Search for the cell housing the specified text and yield its (X, Y) center coordinate. 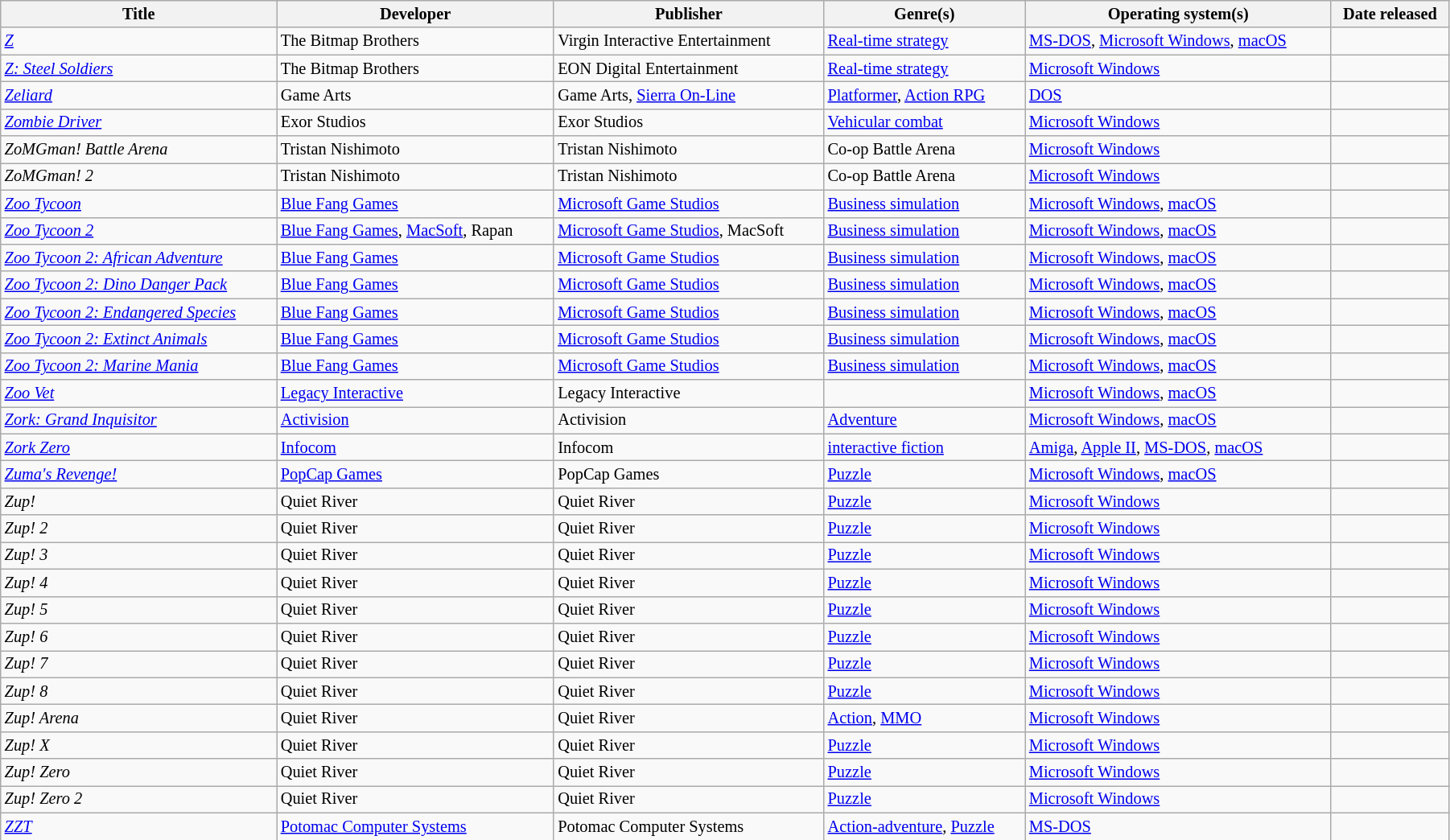
Zoo Tycoon 2: Endangered Species (138, 312)
Zombie Driver (138, 122)
Adventure (925, 420)
Zoo Tycoon 2: Marine Mania (138, 366)
Zup! 3 (138, 555)
Zoo Tycoon 2: African Adventure (138, 257)
Zup! 5 (138, 610)
Zup! (138, 501)
Zup! 2 (138, 529)
Publisher (689, 14)
Operating system(s) (1178, 14)
Zork Zero (138, 447)
Blue Fang Games, MacSoft, Rapan (415, 231)
Developer (415, 14)
Genre(s) (925, 14)
Zoo Tycoon (138, 204)
Zoo Tycoon 2: Extinct Animals (138, 339)
Zoo Tycoon 2 (138, 231)
ZoMGman! 2 (138, 176)
DOS (1178, 95)
Zup! 7 (138, 664)
Zork: Grand Inquisitor (138, 420)
Zup! Arena (138, 718)
Microsoft Game Studios, MacSoft (689, 231)
Game Arts (415, 95)
MS-DOS (1178, 826)
Z: Steel Soldiers (138, 68)
Action, MMO (925, 718)
Virgin Interactive Entertainment (689, 41)
Zup! 4 (138, 583)
Action-adventure, Puzzle (925, 826)
ZZT (138, 826)
Zup! X (138, 745)
Zoo Tycoon 2: Dino Danger Pack (138, 285)
Zup! 6 (138, 636)
MS-DOS, Microsoft Windows, macOS (1178, 41)
Z (138, 41)
Platformer, Action RPG (925, 95)
Zuma's Revenge! (138, 474)
Title (138, 14)
Vehicular combat (925, 122)
Amiga, Apple II, MS-DOS, macOS (1178, 447)
Zup! Zero (138, 772)
Zup! 8 (138, 691)
Zoo Vet (138, 393)
interactive fiction (925, 447)
Zup! Zero 2 (138, 799)
Game Arts, Sierra On-Line (689, 95)
EON Digital Entertainment (689, 68)
Date released (1390, 14)
ZoMGman! Battle Arena (138, 150)
Zeliard (138, 95)
